Pinpoint the cell where the given text exists, returning its [X, Y] midpoint coordinate. 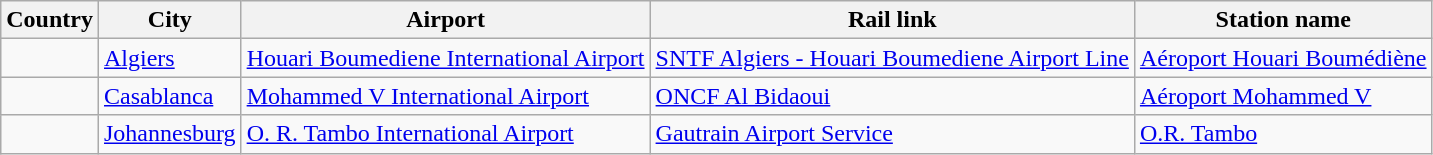
Country [50, 20]
Aéroport Houari Boumédiène [1283, 58]
Johannesburg [170, 134]
Aéroport Mohammed V [1283, 96]
Houari Boumediene International Airport [446, 58]
Gautrain Airport Service [892, 134]
O. R. Tambo International Airport [446, 134]
Airport [446, 20]
City [170, 20]
Algiers [170, 58]
ONCF Al Bidaoui [892, 96]
Rail link [892, 20]
O.R. Tambo [1283, 134]
Mohammed V International Airport [446, 96]
SNTF Algiers - Houari Boumediene Airport Line [892, 58]
Casablanca [170, 96]
Station name [1283, 20]
